Output the [X, Y] coordinate of the center of the cell containing the given text.  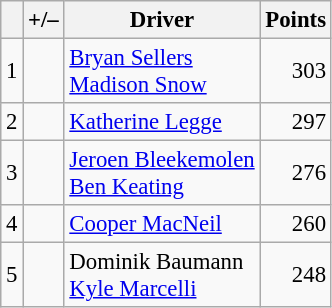
Cooper MacNeil [162, 224]
276 [296, 174]
248 [296, 276]
1 [12, 72]
Bryan Sellers Madison Snow [162, 72]
5 [12, 276]
+/– [44, 20]
Dominik Baumann Kyle Marcelli [162, 276]
Katherine Legge [162, 122]
303 [296, 72]
Points [296, 20]
3 [12, 174]
260 [296, 224]
Jeroen Bleekemolen Ben Keating [162, 174]
2 [12, 122]
Driver [162, 20]
297 [296, 122]
4 [12, 224]
